Pinpoint the cell where the given text exists, returning its (x, y) midpoint coordinate. 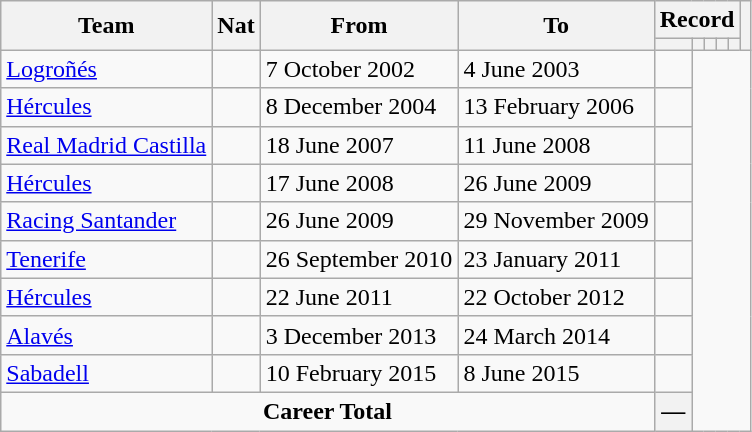
Real Madrid Castilla (106, 145)
26 September 2010 (359, 259)
8 December 2004 (359, 107)
13 February 2006 (556, 107)
Team (106, 26)
Career Total (328, 411)
8 June 2015 (556, 373)
From (359, 26)
22 October 2012 (556, 297)
Alavés (106, 335)
Record (697, 20)
17 June 2008 (359, 183)
Nat (236, 26)
23 January 2011 (556, 259)
10 February 2015 (359, 373)
4 June 2003 (556, 69)
— (673, 411)
22 June 2011 (359, 297)
Logroñés (106, 69)
Racing Santander (106, 221)
11 June 2008 (556, 145)
7 October 2002 (359, 69)
29 November 2009 (556, 221)
3 December 2013 (359, 335)
To (556, 26)
Sabadell (106, 373)
18 June 2007 (359, 145)
24 March 2014 (556, 335)
Tenerife (106, 259)
